Locate the cell with the specified text and output its (x, y) center coordinate. 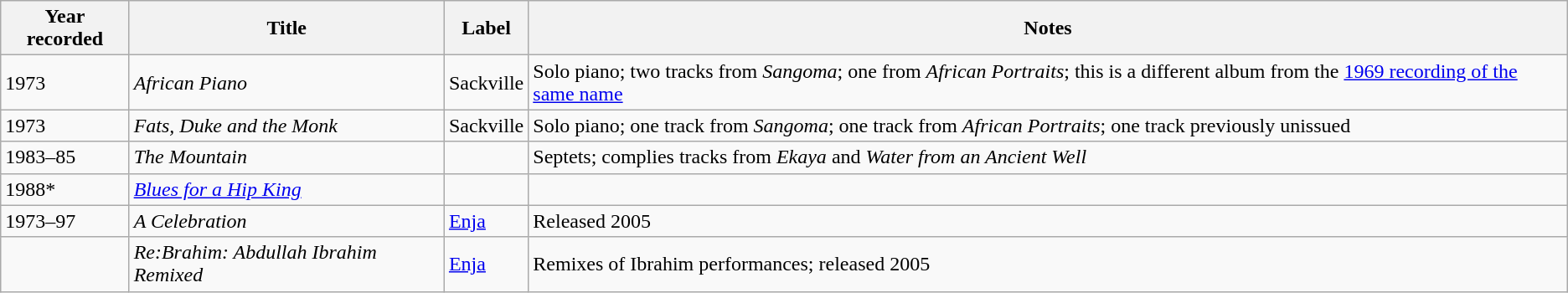
Remixes of Ibrahim performances; released 2005 (1048, 265)
Year recorded (65, 28)
Title (286, 28)
Solo piano; two tracks from Sangoma; one from African Portraits; this is a different album from the 1969 recording of the same name (1048, 82)
1983–85 (65, 157)
A Celebration (286, 221)
Septets; complies tracks from Ekaya and Water from an Ancient Well (1048, 157)
1988* (65, 189)
1973–97 (65, 221)
African Piano (286, 82)
Fats, Duke and the Monk (286, 126)
Solo piano; one track from Sangoma; one track from African Portraits; one track previously unissued (1048, 126)
Released 2005 (1048, 221)
Notes (1048, 28)
Blues for a Hip King (286, 189)
The Mountain (286, 157)
Re:Brahim: Abdullah Ibrahim Remixed (286, 265)
Label (486, 28)
